Return [X, Y] of the center of cell containing provided text 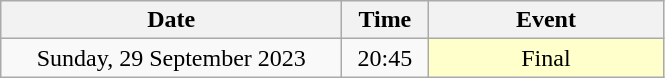
Event [546, 20]
Final [546, 58]
Sunday, 29 September 2023 [172, 58]
Time [385, 20]
Date [172, 20]
20:45 [385, 58]
